Find where the given text appears and provide that cell's center as (X, Y) coordinate. 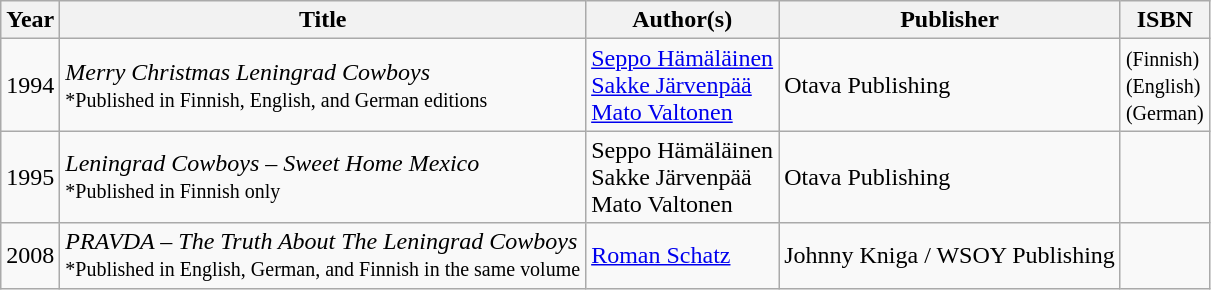
Merry Christmas Leningrad Cowboys*Published in Finnish, English, and German editions (323, 85)
Roman Schatz (682, 256)
Leningrad Cowboys – Sweet Home Mexico*Published in Finnish only (323, 177)
Johnny Kniga / WSOY Publishing (950, 256)
Publisher (950, 20)
2008 (30, 256)
ISBN (1164, 20)
(Finnish) (English) (German) (1164, 85)
Year (30, 20)
Author(s) (682, 20)
1994 (30, 85)
Title (323, 20)
1995 (30, 177)
PRAVDA – The Truth About The Leningrad Cowboys*Published in English, German, and Finnish in the same volume (323, 256)
